Find where the given text appears and provide that cell's center as [X, Y] coordinate. 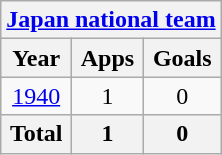
Apps [108, 58]
Year [36, 58]
Goals [182, 58]
Total [36, 134]
1940 [36, 96]
Japan national team [111, 20]
